Pinpoint the cell where the given text exists, returning its (X, Y) midpoint coordinate. 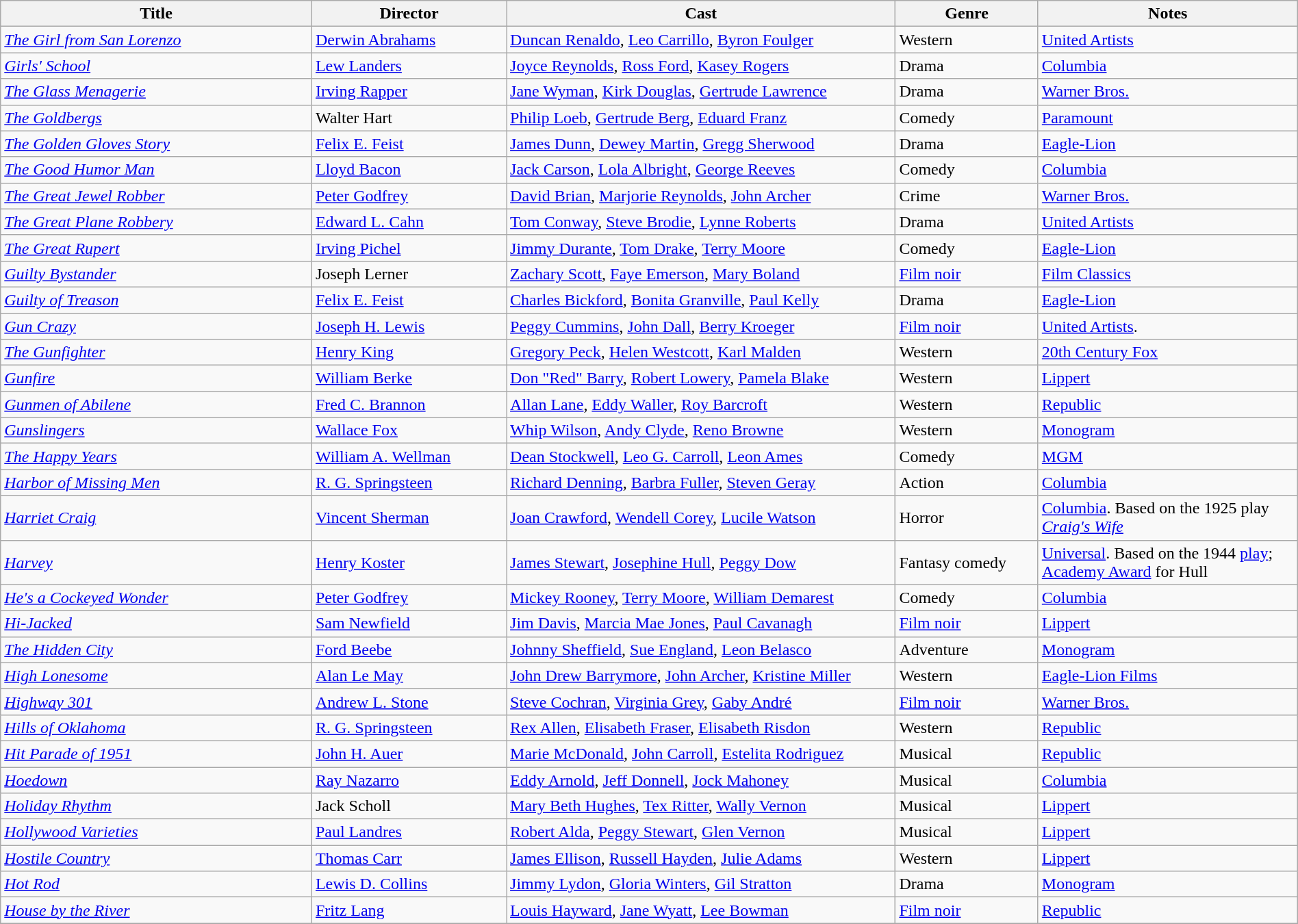
Gunmen of Abilene (156, 405)
Irving Rapper (409, 92)
James Dunn, Dewey Martin, Gregg Sherwood (701, 144)
Walter Hart (409, 118)
Eagle-Lion Films (1168, 676)
Philip Loeb, Gertrude Berg, Eduard Franz (701, 118)
Hoedown (156, 780)
Paramount (1168, 118)
Jane Wyman, Kirk Douglas, Gertrude Lawrence (701, 92)
Jack Scholl (409, 806)
Hot Rod (156, 884)
Marie McDonald, John Carroll, Estelita Rodriguez (701, 754)
Jimmy Durante, Tom Drake, Terry Moore (701, 248)
Peggy Cummins, John Dall, Berry Kroeger (701, 326)
Hills of Oklahoma (156, 728)
The Good Humor Man (156, 170)
Andrew L. Stone (409, 702)
James Stewart, Josephine Hull, Peggy Dow (701, 563)
Hit Parade of 1951 (156, 754)
Zachary Scott, Faye Emerson, Mary Boland (701, 274)
Mickey Rooney, Terry Moore, William Demarest (701, 598)
Hostile Country (156, 858)
Joyce Reynolds, Ross Ford, Kasey Rogers (701, 66)
Don "Red" Barry, Robert Lowery, Pamela Blake (701, 378)
Charles Bickford, Bonita Granville, Paul Kelly (701, 300)
20th Century Fox (1168, 352)
Richard Denning, Barbra Fuller, Steven Geray (701, 483)
Duncan Renaldo, Leo Carrillo, Byron Foulger (701, 40)
Edward L. Cahn (409, 222)
Derwin Abrahams (409, 40)
Allan Lane, Eddy Waller, Roy Barcroft (701, 405)
Lewis D. Collins (409, 884)
Film Classics (1168, 274)
Henry Koster (409, 563)
Fred C. Brannon (409, 405)
The Goldbergs (156, 118)
Universal. Based on the 1944 play; Academy Award for Hull (1168, 563)
David Brian, Marjorie Reynolds, John Archer (701, 196)
Louis Hayward, Jane Wyatt, Lee Bowman (701, 910)
MGM (1168, 457)
The Girl from San Lorenzo (156, 40)
Vincent Sherman (409, 517)
He's a Cockeyed Wonder (156, 598)
Jim Davis, Marcia Mae Jones, Paul Cavanagh (701, 624)
Mary Beth Hughes, Tex Ritter, Wally Vernon (701, 806)
Adventure (967, 650)
John H. Auer (409, 754)
Rex Allen, Elisabeth Fraser, Elisabeth Risdon (701, 728)
Ray Nazarro (409, 780)
Gunslingers (156, 431)
Johnny Sheffield, Sue England, Leon Belasco (701, 650)
Wallace Fox (409, 431)
Ford Beebe (409, 650)
Henry King (409, 352)
Girls' School (156, 66)
Hi-Jacked (156, 624)
Action (967, 483)
Whip Wilson, Andy Clyde, Reno Browne (701, 431)
The Glass Menagerie (156, 92)
House by the River (156, 910)
The Great Plane Robbery (156, 222)
Columbia. Based on the 1925 play Craig's Wife (1168, 517)
Holiday Rhythm (156, 806)
Robert Alda, Peggy Stewart, Glen Vernon (701, 832)
Harvey (156, 563)
The Gunfighter (156, 352)
Hollywood Varieties (156, 832)
Title (156, 14)
Director (409, 14)
The Golden Gloves Story (156, 144)
Guilty Bystander (156, 274)
Harriet Craig (156, 517)
Highway 301 (156, 702)
Joseph H. Lewis (409, 326)
Fritz Lang (409, 910)
William Berke (409, 378)
Irving Pichel (409, 248)
The Great Rupert (156, 248)
Tom Conway, Steve Brodie, Lynne Roberts (701, 222)
Joseph Lerner (409, 274)
The Great Jewel Robber (156, 196)
Genre (967, 14)
Steve Cochran, Virginia Grey, Gaby André (701, 702)
Dean Stockwell, Leo G. Carroll, Leon Ames (701, 457)
Jack Carson, Lola Albright, George Reeves (701, 170)
Lloyd Bacon (409, 170)
Fantasy comedy (967, 563)
Sam Newfield (409, 624)
Joan Crawford, Wendell Corey, Lucile Watson (701, 517)
John Drew Barrymore, John Archer, Kristine Miller (701, 676)
Thomas Carr (409, 858)
Gunfire (156, 378)
Notes (1168, 14)
Gun Crazy (156, 326)
Eddy Arnold, Jeff Donnell, Jock Mahoney (701, 780)
The Happy Years (156, 457)
Paul Landres (409, 832)
Horror (967, 517)
Guilty of Treason (156, 300)
Lew Landers (409, 66)
William A. Wellman (409, 457)
Harbor of Missing Men (156, 483)
Jimmy Lydon, Gloria Winters, Gil Stratton (701, 884)
United Artists. (1168, 326)
The Hidden City (156, 650)
James Ellison, Russell Hayden, Julie Adams (701, 858)
High Lonesome (156, 676)
Alan Le May (409, 676)
Cast (701, 14)
Crime (967, 196)
Gregory Peck, Helen Westcott, Karl Malden (701, 352)
